Extract the [X, Y] coordinate from the center of the cell holding the provided text.  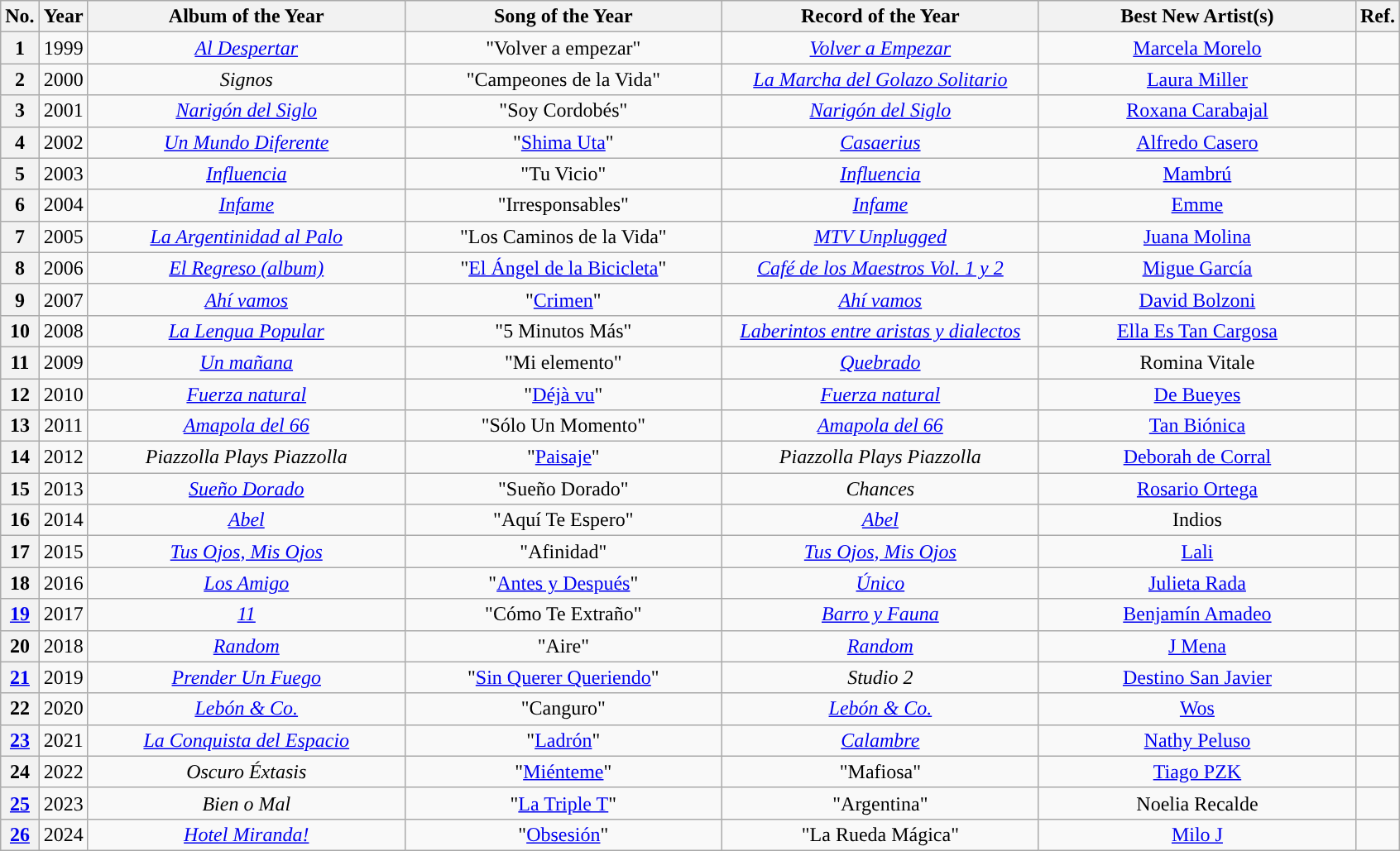
Destino San Javier [1196, 677]
Chances [880, 489]
Ella Es Tan Cargosa [1196, 331]
Prender Un Fuego [247, 677]
2003 [63, 174]
Romina Vitale [1196, 362]
"Aire" [563, 646]
Tiago PZK [1196, 772]
2006 [63, 268]
2 [20, 79]
Noelia Recalde [1196, 803]
2016 [63, 583]
Sueño Dorado [247, 489]
2012 [63, 457]
13 [20, 426]
5 [20, 174]
15 [20, 489]
"Paisaje" [563, 457]
Laberintos entre aristas y dialectos [880, 331]
Album of the Year [247, 17]
Deborah de Corral [1196, 457]
2004 [63, 205]
2010 [63, 394]
Único [880, 583]
"La Rueda Mágica" [880, 834]
12 [20, 394]
"Cómo Te Extraño" [563, 614]
Benjamín Amadeo [1196, 614]
Volver a Empezar [880, 48]
10 [20, 331]
"Miénteme" [563, 772]
Oscuro Éxtasis [247, 772]
Best New Artist(s) [1196, 17]
MTV Unplugged [880, 237]
2014 [63, 520]
De Bueyes [1196, 394]
"El Ángel de la Bicicleta" [563, 268]
2000 [63, 79]
"Afinidad" [563, 552]
8 [20, 268]
2021 [63, 740]
Wos [1196, 709]
Indios [1196, 520]
Un mañana [247, 362]
4 [20, 142]
"Sólo Un Momento" [563, 426]
1 [20, 48]
"Mafiosa" [880, 772]
2022 [63, 772]
2002 [63, 142]
Signos [247, 79]
Rosario Ortega [1196, 489]
2015 [63, 552]
Café de los Maestros Vol. 1 y 2 [880, 268]
Bien o Mal [247, 803]
2019 [63, 677]
2023 [63, 803]
2007 [63, 299]
Lali [1196, 552]
19 [20, 614]
"Los Caminos de la Vida" [563, 237]
La Lengua Popular [247, 331]
2020 [63, 709]
18 [20, 583]
"Mi elemento" [563, 362]
Calambre [880, 740]
"Tu Vicio" [563, 174]
Record of the Year [880, 17]
2009 [63, 362]
La Marcha del Golazo Solitario [880, 79]
Migue García [1196, 268]
16 [20, 520]
17 [20, 552]
Laura Miller [1196, 79]
La Conquista del Espacio [247, 740]
2013 [63, 489]
"Sin Querer Queriendo" [563, 677]
"Argentina" [880, 803]
"Sueño Dorado" [563, 489]
22 [20, 709]
"Canguro" [563, 709]
Los Amigo [247, 583]
"Soy Cordobés" [563, 111]
25 [20, 803]
La Argentinidad al Palo [247, 237]
"Irresponsables" [563, 205]
Milo J [1196, 834]
Alfredo Casero [1196, 142]
14 [20, 457]
Nathy Peluso [1196, 740]
David Bolzoni [1196, 299]
Emme [1196, 205]
"Obsesión" [563, 834]
Ref. [1377, 17]
Mambrú [1196, 174]
6 [20, 205]
2008 [63, 331]
2017 [63, 614]
26 [20, 834]
"Campeones de la Vida" [563, 79]
Barro y Fauna [880, 614]
"Antes y Después" [563, 583]
Juana Molina [1196, 237]
"Déjà vu" [563, 394]
"Crimen" [563, 299]
Hotel Miranda! [247, 834]
Julieta Rada [1196, 583]
"La Triple T" [563, 803]
El Regreso (album) [247, 268]
"Volver a empezar" [563, 48]
Quebrado [880, 362]
2018 [63, 646]
Year [63, 17]
"Ladrón" [563, 740]
Casaerius [880, 142]
J Mena [1196, 646]
Al Despertar [247, 48]
Roxana Carabajal [1196, 111]
24 [20, 772]
1999 [63, 48]
21 [20, 677]
Studio 2 [880, 677]
Song of the Year [563, 17]
20 [20, 646]
2024 [63, 834]
"Shima Uta" [563, 142]
2001 [63, 111]
"5 Minutos Más" [563, 331]
2005 [63, 237]
2011 [63, 426]
3 [20, 111]
9 [20, 299]
Tan Biónica [1196, 426]
"Aquí Te Espero" [563, 520]
7 [20, 237]
No. [20, 17]
23 [20, 740]
Marcela Morelo [1196, 48]
Un Mundo Diferente [247, 142]
